From the cell containing the given text, extract its center point as (x, y) coordinate. 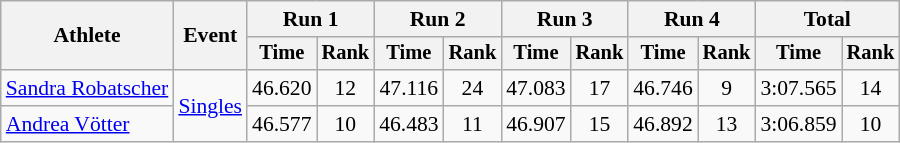
Sandra Robatscher (88, 88)
17 (600, 88)
46.746 (662, 88)
Singles (210, 106)
Athlete (88, 36)
24 (473, 88)
14 (871, 88)
46.577 (282, 124)
47.116 (408, 88)
46.907 (536, 124)
15 (600, 124)
12 (346, 88)
Run 4 (692, 19)
Run 1 (310, 19)
3:07.565 (798, 88)
Run 2 (438, 19)
9 (727, 88)
46.892 (662, 124)
Andrea Vötter (88, 124)
3:06.859 (798, 124)
Event (210, 36)
13 (727, 124)
46.620 (282, 88)
11 (473, 124)
46.483 (408, 124)
Run 3 (564, 19)
Total (827, 19)
47.083 (536, 88)
